Scan for the cell matching the given text and deliver its [x, y] coordinate at center. 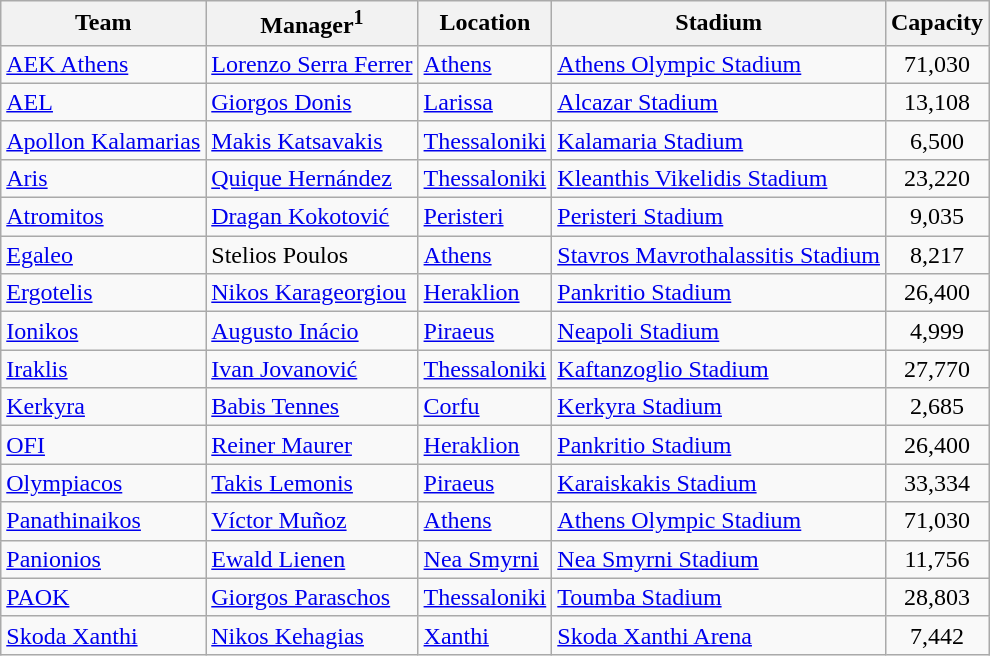
Augusto Inácio [312, 331]
9,035 [936, 217]
Dragan Kokotović [312, 217]
Kaftanzoglio Stadium [719, 369]
Apollon Kalamarias [104, 140]
Ionikos [104, 331]
Skoda Xanthi Arena [719, 635]
Giorgos Paraschos [312, 597]
Xanthi [485, 635]
PAOK [104, 597]
Panathinaikos [104, 521]
Karaiskakis Stadium [719, 483]
Larissa [485, 102]
Egaleo [104, 255]
Ivan Jovanović [312, 369]
Atromitos [104, 217]
13,108 [936, 102]
28,803 [936, 597]
Lorenzo Serra Ferrer [312, 64]
Aris [104, 178]
Ewald Lienen [312, 559]
8,217 [936, 255]
Takis Lemonis [312, 483]
Olympiacos [104, 483]
27,770 [936, 369]
OFI [104, 445]
7,442 [936, 635]
Neapoli Stadium [719, 331]
Quique Hernández [312, 178]
AEK Athens [104, 64]
Nikos Kehagias [312, 635]
2,685 [936, 407]
Stavros Mavrothalassitis Stadium [719, 255]
Kleanthis Vikelidis Stadium [719, 178]
Location [485, 24]
Skoda Xanthi [104, 635]
Nea Smyrni Stadium [719, 559]
Reiner Maurer [312, 445]
Iraklis [104, 369]
Víctor Muñoz [312, 521]
Nikos Karageorgiou [312, 293]
Nea Smyrni [485, 559]
Manager1 [312, 24]
Team [104, 24]
Giorgos Donis [312, 102]
Capacity [936, 24]
Makis Katsavakis [312, 140]
Babis Tennes [312, 407]
Peristeri Stadium [719, 217]
Ergotelis [104, 293]
Panionios [104, 559]
33,334 [936, 483]
Corfu [485, 407]
Kalamaria Stadium [719, 140]
6,500 [936, 140]
Kerkyra [104, 407]
23,220 [936, 178]
Stadium [719, 24]
Peristeri [485, 217]
AEL [104, 102]
11,756 [936, 559]
Stelios Poulos [312, 255]
Alcazar Stadium [719, 102]
Toumba Stadium [719, 597]
Kerkyra Stadium [719, 407]
4,999 [936, 331]
